Identify which cell holds the provided text, then report its (x, y) central coordinate. 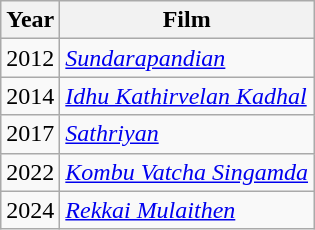
Sathriyan (187, 134)
2022 (30, 172)
Year (30, 20)
2017 (30, 134)
Kombu Vatcha Singamda (187, 172)
Idhu Kathirvelan Kadhal (187, 96)
2012 (30, 58)
2024 (30, 210)
Film (187, 20)
Rekkai Mulaithen (187, 210)
2014 (30, 96)
Sundarapandian (187, 58)
